Return (x, y) of the center of cell containing provided text 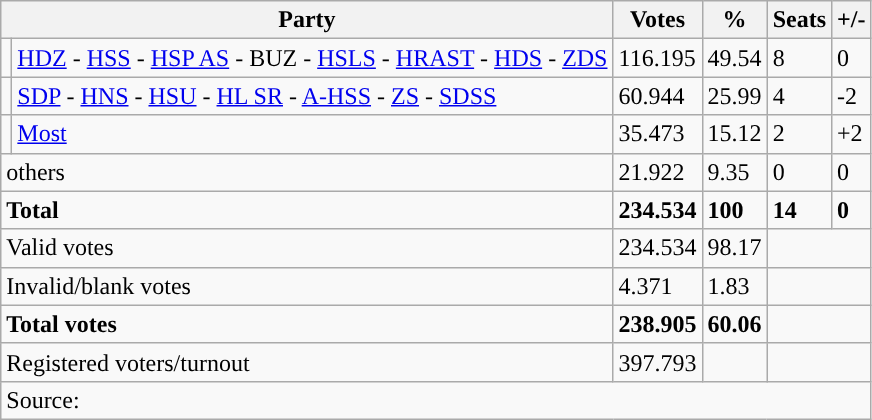
Total votes (307, 324)
SDP - HNS - HSU - HL SR - A-HSS - ZS - SDSS (312, 96)
8 (799, 58)
others (307, 172)
14 (799, 210)
60.06 (734, 324)
Source: (436, 400)
+/- (852, 20)
35.473 (658, 134)
HDZ - HSS - HSP AS - BUZ - HSLS - HRAST - HDS - ZDS (312, 58)
Party (307, 20)
Registered voters/turnout (307, 362)
1.83 (734, 286)
49.54 (734, 58)
60.944 (658, 96)
-2 (852, 96)
+2 (852, 134)
Total (307, 210)
Seats (799, 20)
98.17 (734, 248)
397.793 (658, 362)
116.195 (658, 58)
100 (734, 210)
21.922 (658, 172)
25.99 (734, 96)
% (734, 20)
Valid votes (307, 248)
Votes (658, 20)
Invalid/blank votes (307, 286)
9.35 (734, 172)
Most (312, 134)
238.905 (658, 324)
2 (799, 134)
4 (799, 96)
15.12 (734, 134)
4.371 (658, 286)
